For the text-containing cell, return its midpoint in [x, y] coordinate format. 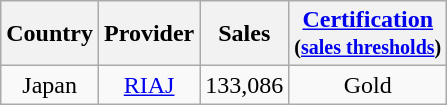
Japan [50, 85]
Sales [244, 34]
Certification(sales thresholds) [368, 34]
Gold [368, 85]
RIAJ [148, 85]
Provider [148, 34]
133,086 [244, 85]
Country [50, 34]
